Find where the given text appears and provide that cell's center as (x, y) coordinate. 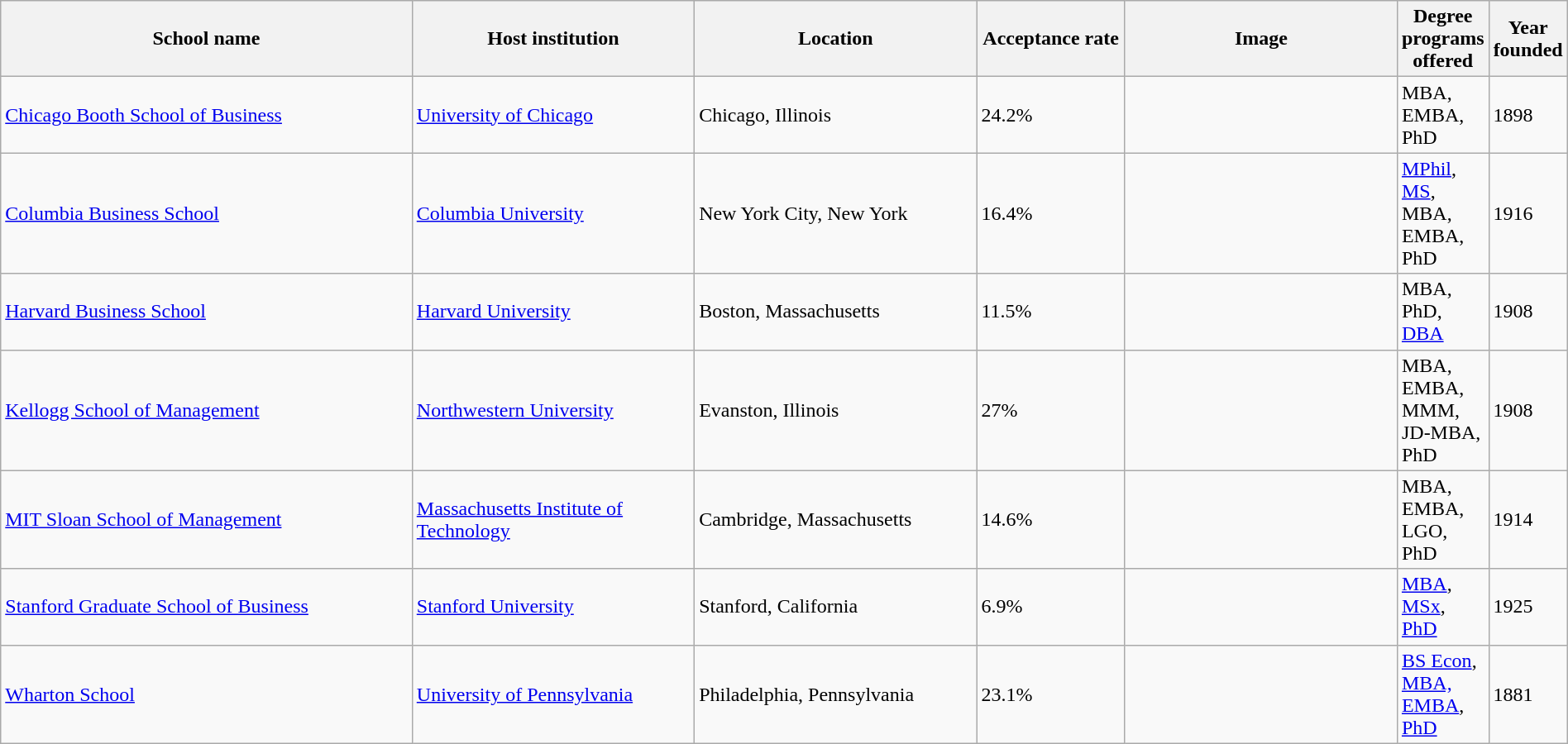
Year founded (1528, 39)
Massachusetts Institute of Technology (552, 519)
16.4% (1050, 213)
24.2% (1050, 115)
MBA, EMBA, MMM, JD-MBA, PhD (1442, 410)
1916 (1528, 213)
MPhil, MS, MBA, EMBA, PhD (1442, 213)
Boston, Massachusetts (835, 312)
Acceptance rate (1050, 39)
Stanford, California (835, 607)
Columbia University (552, 213)
27% (1050, 410)
Philadelphia, Pennsylvania (835, 694)
MBA, EMBA, LGO, PhD (1442, 519)
Cambridge, Massachusetts (835, 519)
University of Chicago (552, 115)
New York City, New York (835, 213)
14.6% (1050, 519)
23.1% (1050, 694)
Chicago, Illinois (835, 115)
MBA, MSx, PhD (1442, 607)
Harvard Business School (207, 312)
Wharton School (207, 694)
Location (835, 39)
BS Econ, MBA, EMBA, PhD (1442, 694)
Evanston, Illinois (835, 410)
1914 (1528, 519)
1898 (1528, 115)
Stanford Graduate School of Business (207, 607)
Kellogg School of Management (207, 410)
1925 (1528, 607)
MBA, EMBA, PhD (1442, 115)
Degree programs offered (1442, 39)
Chicago Booth School of Business (207, 115)
Stanford University (552, 607)
1881 (1528, 694)
6.9% (1050, 607)
Northwestern University (552, 410)
Image (1260, 39)
Harvard University (552, 312)
MBA, PhD, DBA (1442, 312)
Columbia Business School (207, 213)
11.5% (1050, 312)
School name (207, 39)
University of Pennsylvania (552, 694)
MIT Sloan School of Management (207, 519)
Host institution (552, 39)
